Search for the cell housing the specified text and yield its [X, Y] center coordinate. 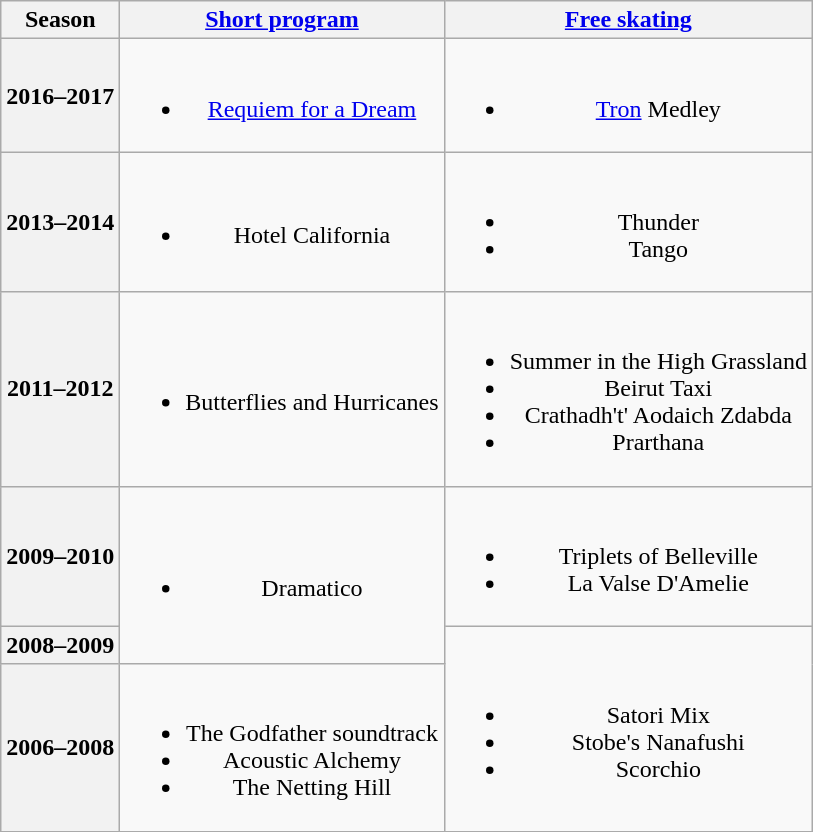
2011–2012 [60, 389]
Satori Mix Stobe's NanafushiScorchio [628, 728]
The Godfather soundtrack Acoustic AlchemyThe Netting Hill [282, 748]
Requiem for a Dream [282, 96]
Thunder Tango [628, 222]
Tron Medley [628, 96]
Short program [282, 20]
Butterflies and Hurricanes [282, 389]
Triplets of Belleville La Valse D'Amelie [628, 556]
Season [60, 20]
2009–2010 [60, 556]
Free skating [628, 20]
2013–2014 [60, 222]
Hotel California [282, 222]
2008–2009 [60, 645]
2006–2008 [60, 748]
Summer in the High Grassland Beirut Taxi Crathadh't' Aodaich Zdabda Prarthana [628, 389]
Dramatico [282, 575]
2016–2017 [60, 96]
